From the cell containing the given text, extract its center point as [x, y] coordinate. 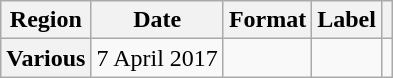
Various [46, 58]
Date [157, 20]
Label [347, 20]
7 April 2017 [157, 58]
Format [267, 20]
Region [46, 20]
